Capture the cell that displays the provided text and extract its (x, y) central coordinate. 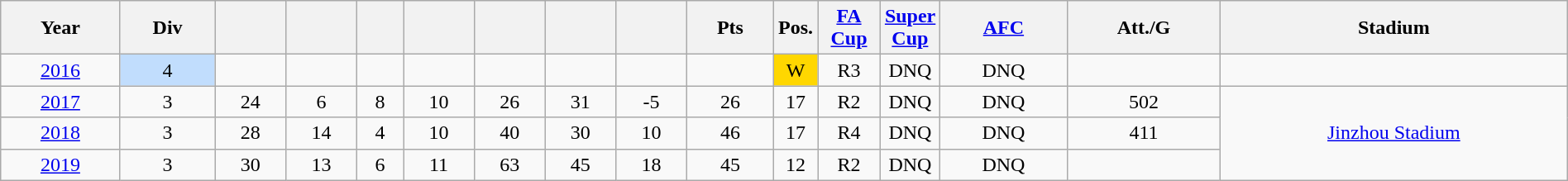
28 (251, 133)
Super Cup (910, 28)
13 (322, 164)
FA Cup (849, 28)
411 (1143, 133)
R4 (849, 133)
11 (439, 164)
2017 (60, 102)
W (796, 70)
24 (251, 102)
2016 (60, 70)
40 (509, 133)
8 (380, 102)
14 (322, 133)
Pos. (796, 28)
Stadium (1394, 28)
63 (509, 164)
18 (652, 164)
-5 (652, 102)
12 (796, 164)
AFC (1003, 28)
Div (167, 28)
2018 (60, 133)
502 (1143, 102)
Pts (729, 28)
2019 (60, 164)
Jinzhou Stadium (1394, 133)
R3 (849, 70)
Year (60, 28)
Att./G (1143, 28)
31 (581, 102)
46 (729, 133)
